Search for the cell housing the specified text and yield its (X, Y) center coordinate. 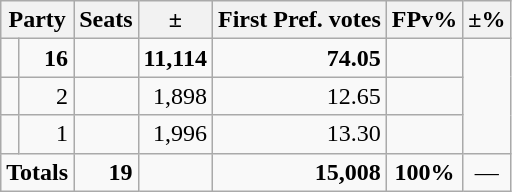
74.05 (299, 58)
100% (424, 172)
Seats (106, 20)
1,898 (175, 96)
1,996 (175, 134)
12.65 (299, 96)
± (175, 20)
FPv% (424, 20)
1 (46, 134)
First Pref. votes (299, 20)
2 (46, 96)
11,114 (175, 58)
— (487, 172)
Party (38, 20)
Totals (38, 172)
16 (46, 58)
±% (487, 20)
15,008 (299, 172)
13.30 (299, 134)
19 (106, 172)
